Identify which cell holds the provided text, then report its (x, y) central coordinate. 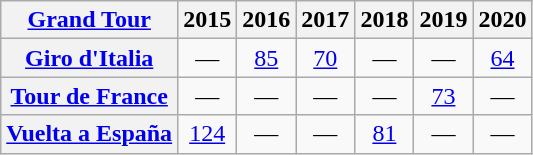
2017 (326, 20)
70 (326, 58)
2020 (502, 20)
2019 (444, 20)
Vuelta a España (90, 134)
124 (208, 134)
2018 (384, 20)
Giro d'Italia (90, 58)
2015 (208, 20)
2016 (266, 20)
Grand Tour (90, 20)
Tour de France (90, 96)
64 (502, 58)
73 (444, 96)
85 (266, 58)
81 (384, 134)
